Detect which cell encompasses the target text, then output its [X, Y] center coordinate. 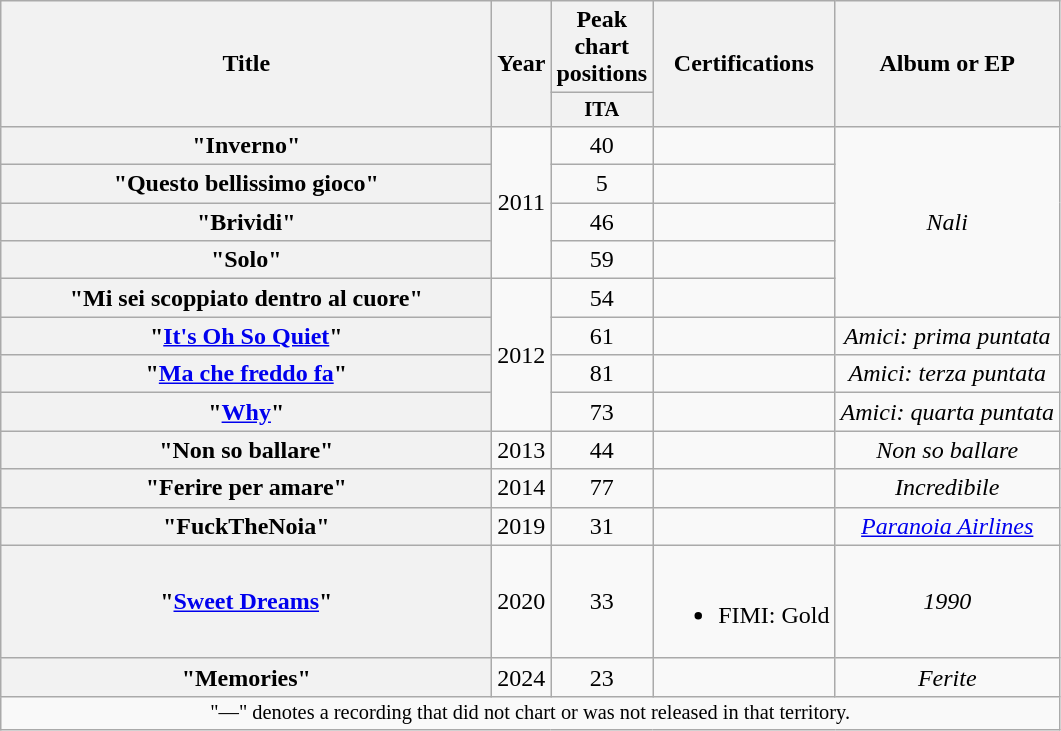
Title [246, 64]
2024 [522, 677]
Paranoia Airlines [947, 526]
77 [602, 488]
"FuckTheNoia" [246, 526]
2011 [522, 202]
61 [602, 336]
"Questo bellissimo gioco" [246, 184]
Incredibile [947, 488]
"Solo" [246, 260]
44 [602, 450]
Amici: quarta puntata [947, 412]
"Why" [246, 412]
Amici: prima puntata [947, 336]
31 [602, 526]
ITA [602, 110]
"Mi sei scoppiato dentro al cuore" [246, 298]
"Inverno" [246, 145]
5 [602, 184]
Ferite [947, 677]
"It's Oh So Quiet" [246, 336]
"Ma che freddo fa" [246, 374]
81 [602, 374]
"Brividi" [246, 222]
"Memories" [246, 677]
"—" denotes a recording that did not chart or was not released in that territory. [530, 713]
FIMI: Gold [744, 602]
73 [602, 412]
1990 [947, 602]
"Ferire per amare" [246, 488]
23 [602, 677]
46 [602, 222]
2012 [522, 355]
2014 [522, 488]
Amici: terza puntata [947, 374]
Year [522, 64]
40 [602, 145]
"Non so ballare" [246, 450]
2019 [522, 526]
Peak chart positions [602, 47]
Certifications [744, 64]
2020 [522, 602]
59 [602, 260]
Album or EP [947, 64]
Nali [947, 221]
2013 [522, 450]
Non so ballare [947, 450]
54 [602, 298]
"Sweet Dreams" [246, 602]
33 [602, 602]
